Locate the cell with the specified text and output its (X, Y) center coordinate. 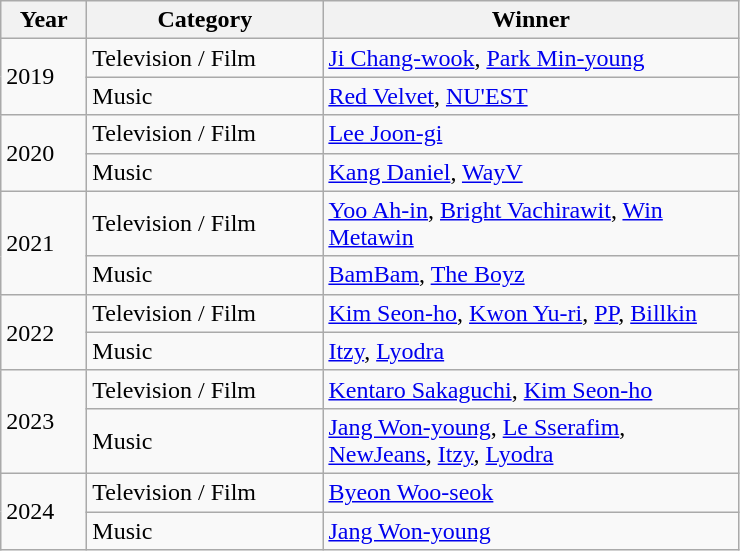
Ji Chang-wook, Park Min-young (531, 58)
Byeon Woo-seok (531, 492)
2020 (44, 153)
Winner (531, 20)
Jang Won-young, Le Sserafim, NewJeans, Itzy, Lyodra (531, 440)
Yoo Ah-in, Bright Vachirawit, Win Metawin (531, 224)
Kim Seon-ho, Kwon Yu-ri, PP, Billkin (531, 313)
2023 (44, 422)
Category (205, 20)
Kang Daniel, WayV (531, 172)
Red Velvet, NU'EST (531, 96)
Kentaro Sakaguchi, Kim Seon-ho (531, 389)
2021 (44, 242)
2019 (44, 77)
Year (44, 20)
Itzy, Lyodra (531, 351)
2022 (44, 332)
2024 (44, 511)
BamBam, The Boyz (531, 275)
Jang Won-young (531, 531)
Lee Joon-gi (531, 134)
